Detect which cell encompasses the target text, then output its [x, y] center coordinate. 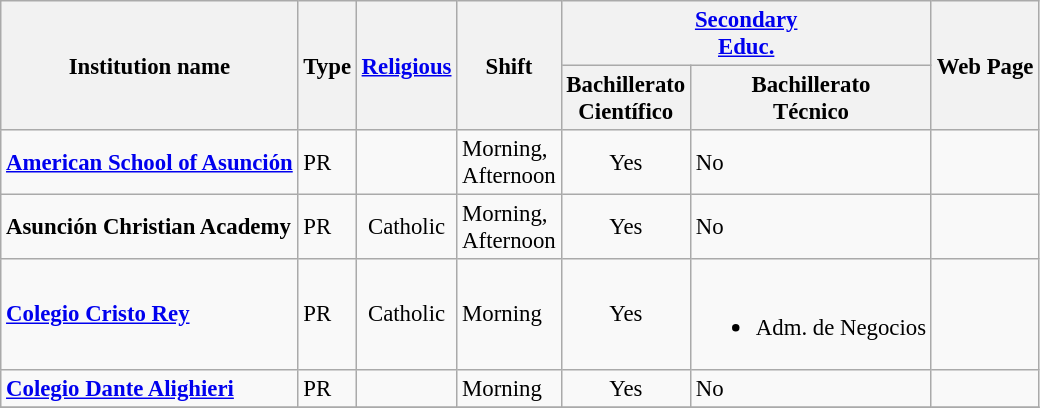
Bachillerato Científico [626, 98]
Religious [406, 66]
Type [327, 66]
Adm. de Negocios [812, 314]
Asunción Christian Academy [150, 228]
Colegio Dante Alighieri [150, 388]
Institution name [150, 66]
Secondary Educ. [746, 34]
Bachillerato Técnico [812, 98]
Web Page [984, 66]
Colegio Cristo Rey [150, 314]
American School of Asunción [150, 162]
Shift [509, 66]
